Extract the [X, Y] coordinate from the center of the cell holding the provided text.  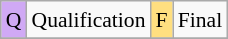
F [162, 20]
Final [200, 20]
Q [14, 20]
Qualification [89, 20]
